Return (x, y) of the center of cell containing provided text 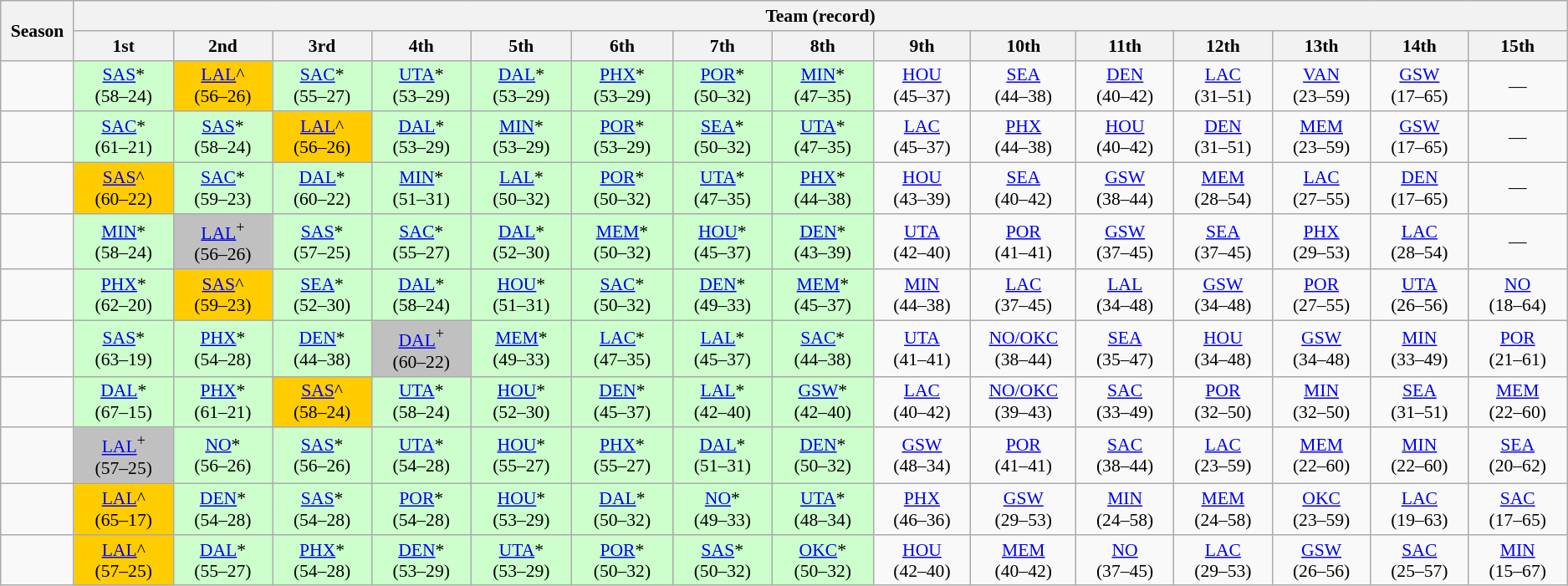
PHX(46–36) (922, 508)
2nd (222, 46)
SEA(31–51) (1420, 403)
DAL*(67–15) (124, 403)
SAC(38–44) (1126, 456)
LAL+(57–25) (124, 456)
SEA*(50–32) (723, 137)
OKC*(50–32) (823, 560)
MEM*(50–32) (622, 242)
DAL+(60–22) (421, 349)
UTA(42–40) (922, 242)
SAS*(56–26) (323, 456)
LAL*(45–37) (723, 349)
14th (1420, 46)
MIN*(51–31) (421, 189)
UTA*(58–24) (421, 403)
MEM(28–54) (1223, 189)
MIN(44–38) (922, 296)
SEA(20–62) (1518, 456)
OKC(23–59) (1321, 508)
6th (622, 46)
POR*(53–29) (622, 137)
POR(21–61) (1518, 349)
LAC(28–54) (1420, 242)
SAS*(54–28) (323, 508)
3rd (323, 46)
HOU*(55–27) (522, 456)
HOU(43–39) (922, 189)
15th (1518, 46)
HOU*(53–29) (522, 508)
PHX(44–38) (1024, 137)
DEN*(44–38) (323, 349)
DEN(31–51) (1223, 137)
SEA(37–45) (1223, 242)
GSW(38–44) (1126, 189)
SEA(40–42) (1024, 189)
HOU(34–48) (1223, 349)
LAL^(65–17) (124, 508)
NO/OKC(38–44) (1024, 349)
SAC(17–65) (1518, 508)
HOU(40–42) (1126, 137)
PHX*(44–38) (823, 189)
NO*(56–26) (222, 456)
DEN*(49–33) (723, 296)
Team (record) (820, 16)
LAL*(50–32) (522, 189)
DEN*(45–37) (622, 403)
PHX*(62–20) (124, 296)
PHX(29–53) (1321, 242)
UTA(41–41) (922, 349)
NO(37–45) (1126, 560)
LAC(29–53) (1223, 560)
SAS*(50–32) (723, 560)
SAC*(44–38) (823, 349)
MIN*(53–29) (522, 137)
VAN(23–59) (1321, 85)
GSW(37–45) (1126, 242)
PHX*(53–29) (622, 85)
MEM*(45–37) (823, 296)
MIN(24–58) (1126, 508)
PHX*(61–21) (222, 403)
MIN*(47–35) (823, 85)
NO/OKC(39–43) (1024, 403)
LAL*(42–40) (723, 403)
SEA(44–38) (1024, 85)
1st (124, 46)
GSW(26–56) (1321, 560)
PHX*(55–27) (622, 456)
LAC(45–37) (922, 137)
13th (1321, 46)
HOU(45–37) (922, 85)
MIN(22–60) (1420, 456)
HOU*(45–37) (723, 242)
SAC*(50–32) (622, 296)
10th (1024, 46)
DEN*(43–39) (823, 242)
DEN*(50–32) (823, 456)
DAL*(60–22) (323, 189)
MEM(40–42) (1024, 560)
DAL*(58–24) (421, 296)
DAL*(55–27) (222, 560)
UTA*(54–28) (421, 456)
HOU(42–40) (922, 560)
11th (1126, 46)
LAC*(47–35) (622, 349)
LAC(40–42) (922, 403)
SAC(33–49) (1126, 403)
NO(18–64) (1518, 296)
DEN(17–65) (1420, 189)
MEM(23–59) (1321, 137)
7th (723, 46)
HOU*(52–30) (522, 403)
SAS*(63–19) (124, 349)
DAL*(50–32) (622, 508)
SAC(25–57) (1420, 560)
POR(32–50) (1223, 403)
DAL*(51–31) (723, 456)
SAS^(60–22) (124, 189)
SAS^(58–24) (323, 403)
UTA(26–56) (1420, 296)
NO*(49–33) (723, 508)
GSW(29–53) (1024, 508)
LAL^(57–25) (124, 560)
LAC(37–45) (1024, 296)
8th (823, 46)
SEA(35–47) (1126, 349)
Season (38, 30)
SEA*(52–30) (323, 296)
LAC(31–51) (1223, 85)
GSW(48–34) (922, 456)
LAL+(56–26) (222, 242)
DEN*(54–28) (222, 508)
GSW*(42–40) (823, 403)
MIN*(58–24) (124, 242)
POR*(54–28) (421, 508)
LAL(34–48) (1126, 296)
MEM*(49–33) (522, 349)
LAC(27–55) (1321, 189)
MEM(24–58) (1223, 508)
LAC(19–63) (1420, 508)
DEN*(53–29) (421, 560)
12th (1223, 46)
SAC*(61–21) (124, 137)
POR(27–55) (1321, 296)
DEN(40–42) (1126, 85)
9th (922, 46)
SAC*(59–23) (222, 189)
HOU*(51–31) (522, 296)
4th (421, 46)
MIN(32–50) (1321, 403)
LAC(23–59) (1223, 456)
5th (522, 46)
DAL*(52–30) (522, 242)
SAS^(59–23) (222, 296)
SAS*(57–25) (323, 242)
MIN(15–67) (1518, 560)
MIN(33–49) (1420, 349)
UTA*(48–34) (823, 508)
